From the cell containing the given text, extract its center point as [X, Y] coordinate. 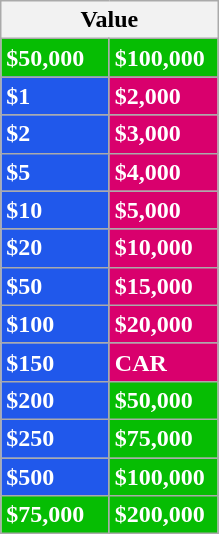
$5 [56, 172]
$1 [56, 96]
$200 [56, 400]
Value [110, 20]
$20,000 [164, 324]
$2,000 [164, 96]
$200,000 [164, 515]
$5,000 [164, 210]
CAR [164, 362]
$10 [56, 210]
$3,000 [164, 134]
$50 [56, 286]
$250 [56, 438]
$100 [56, 324]
$15,000 [164, 286]
$10,000 [164, 248]
$500 [56, 477]
$2 [56, 134]
$20 [56, 248]
$4,000 [164, 172]
$150 [56, 362]
